Return (x, y) of the center of cell containing provided text 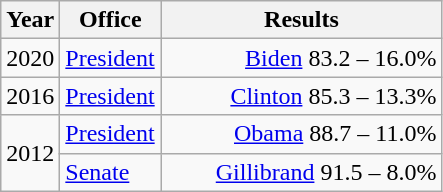
Clinton 85.3 – 13.3% (302, 96)
Senate (110, 172)
2012 (30, 153)
Biden 83.2 – 16.0% (302, 58)
2020 (30, 58)
2016 (30, 96)
Gillibrand 91.5 – 8.0% (302, 172)
Office (110, 20)
Results (302, 20)
Year (30, 20)
Obama 88.7 – 11.0% (302, 134)
